Identify which cell holds the provided text, then report its (x, y) central coordinate. 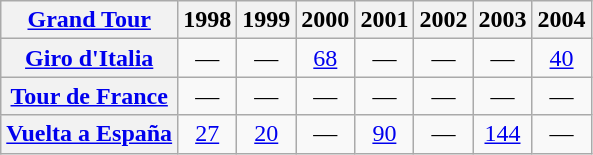
144 (502, 134)
90 (384, 134)
2002 (444, 20)
1999 (266, 20)
2004 (562, 20)
68 (326, 58)
27 (208, 134)
2001 (384, 20)
40 (562, 58)
Tour de France (90, 96)
Grand Tour (90, 20)
20 (266, 134)
Vuelta a España (90, 134)
1998 (208, 20)
2003 (502, 20)
2000 (326, 20)
Giro d'Italia (90, 58)
